Output the [X, Y] coordinate of the center of the cell containing the given text.  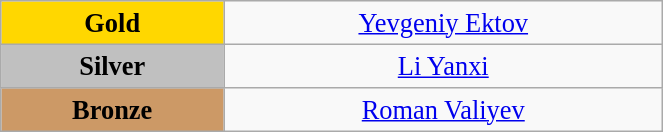
Roman Valiyev [444, 109]
Gold [112, 22]
Bronze [112, 109]
Li Yanxi [444, 66]
Yevgeniy Ektov [444, 22]
Silver [112, 66]
